Return [x, y] of the center of cell containing provided text 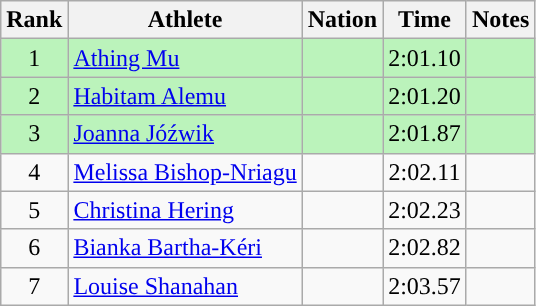
2:01.20 [425, 96]
Habitam Alemu [185, 96]
Notes [500, 20]
Bianka Bartha-Kéri [185, 248]
1 [34, 58]
2:02.23 [425, 210]
Christina Hering [185, 210]
2:02.11 [425, 172]
4 [34, 172]
Rank [34, 20]
6 [34, 248]
Athlete [185, 20]
Time [425, 20]
Nation [342, 20]
Joanna Jóźwik [185, 134]
2:01.87 [425, 134]
Louise Shanahan [185, 286]
2:03.57 [425, 286]
7 [34, 286]
2 [34, 96]
2:02.82 [425, 248]
Melissa Bishop-Nriagu [185, 172]
5 [34, 210]
Athing Mu [185, 58]
2:01.10 [425, 58]
3 [34, 134]
